Locate the cell with the specified text and output its (X, Y) center coordinate. 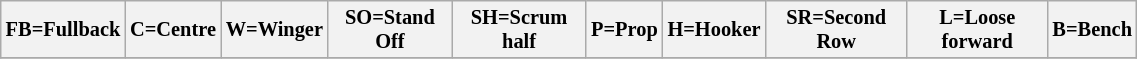
SH=Scrum half (519, 29)
C=Centre (173, 29)
B=Bench (1092, 29)
L=Loose forward (977, 29)
P=Prop (624, 29)
SR=Second Row (836, 29)
FB=Fullback (63, 29)
H=Hooker (714, 29)
SO=Stand Off (390, 29)
W=Winger (274, 29)
